Return the (x, y) coordinate for the center point of the cell that contains the specified text.  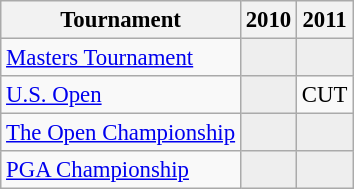
2011 (325, 20)
PGA Championship (121, 170)
U.S. Open (121, 95)
Masters Tournament (121, 58)
2010 (268, 20)
Tournament (121, 20)
CUT (325, 95)
The Open Championship (121, 133)
